Capture the cell that displays the provided text and extract its [x, y] central coordinate. 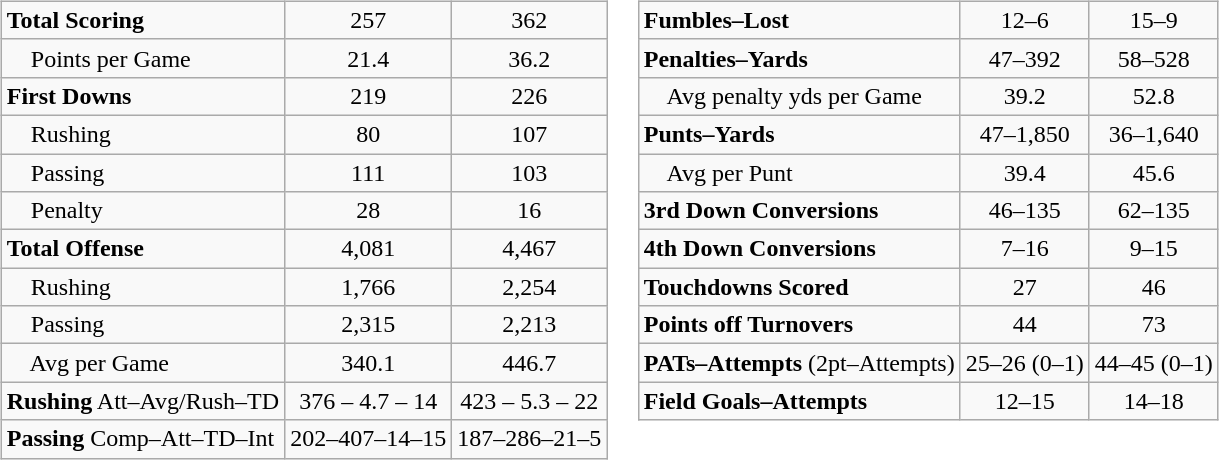
340.1 [368, 363]
Penalties–Yards [799, 58]
58–528 [1154, 58]
423 – 5.3 – 22 [530, 401]
Total Offense [142, 249]
36–1,640 [1154, 134]
Passing Comp–Att–TD–Int [142, 439]
2,315 [368, 325]
Punts–Yards [799, 134]
Field Goals–Attempts [799, 401]
7–16 [1024, 249]
Penalty [142, 211]
Fumbles–Lost [799, 20]
36.2 [530, 58]
187–286–21–5 [530, 439]
44–45 (0–1) [1154, 363]
Points off Turnovers [799, 325]
16 [530, 211]
PATs–Attempts (2pt–Attempts) [799, 363]
Avg penalty yds per Game [799, 96]
4,467 [530, 249]
46 [1154, 287]
Touchdowns Scored [799, 287]
103 [530, 173]
219 [368, 96]
446.7 [530, 363]
3rd Down Conversions [799, 211]
376 – 4.7 – 14 [368, 401]
2,254 [530, 287]
Total Scoring [142, 20]
1,766 [368, 287]
39.2 [1024, 96]
9–15 [1154, 249]
21.4 [368, 58]
111 [368, 173]
2,213 [530, 325]
4,081 [368, 249]
46–135 [1024, 211]
44 [1024, 325]
107 [530, 134]
25–26 (0–1) [1024, 363]
15–9 [1154, 20]
12–6 [1024, 20]
Avg per Punt [799, 173]
Avg per Game [142, 363]
362 [530, 20]
47–1,850 [1024, 134]
27 [1024, 287]
28 [368, 211]
45.6 [1154, 173]
Points per Game [142, 58]
First Downs [142, 96]
Rushing Att–Avg/Rush–TD [142, 401]
39.4 [1024, 173]
226 [530, 96]
202–407–14–15 [368, 439]
4th Down Conversions [799, 249]
62–135 [1154, 211]
12–15 [1024, 401]
257 [368, 20]
73 [1154, 325]
80 [368, 134]
52.8 [1154, 96]
14–18 [1154, 401]
47–392 [1024, 58]
